Find where the given text appears and provide that cell's center as [X, Y] coordinate. 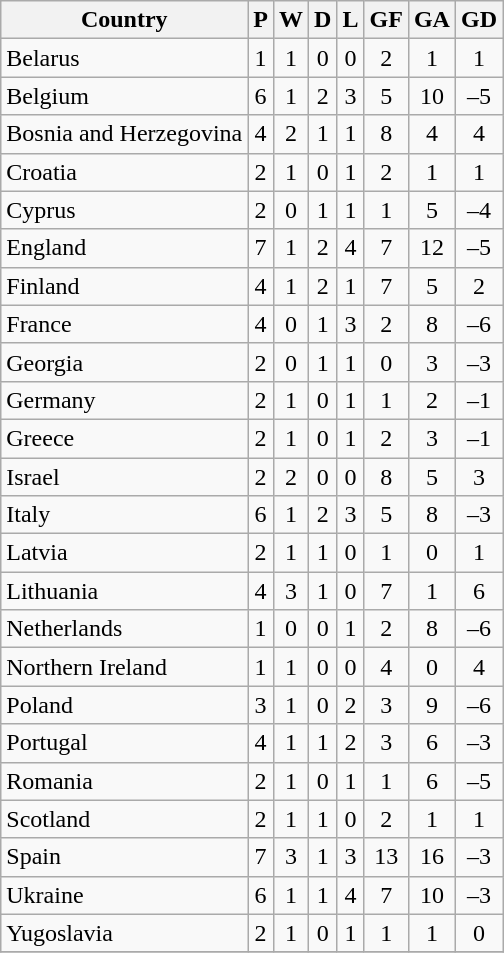
Bosnia and Herzegovina [124, 134]
Croatia [124, 172]
16 [432, 857]
Israel [124, 477]
Yugoslavia [124, 933]
D [323, 20]
France [124, 324]
Georgia [124, 362]
13 [386, 857]
12 [432, 248]
Poland [124, 705]
GF [386, 20]
Spain [124, 857]
Scotland [124, 819]
W [290, 20]
Country [124, 20]
–4 [478, 210]
Finland [124, 286]
9 [432, 705]
Portugal [124, 743]
L [350, 20]
Italy [124, 515]
Lithuania [124, 591]
Romania [124, 781]
England [124, 248]
Belarus [124, 58]
Cyprus [124, 210]
Belgium [124, 96]
P [261, 20]
Ukraine [124, 895]
Germany [124, 400]
Latvia [124, 553]
GA [432, 20]
Greece [124, 438]
GD [478, 20]
Netherlands [124, 629]
Northern Ireland [124, 667]
